Capture the cell that displays the provided text and extract its (x, y) central coordinate. 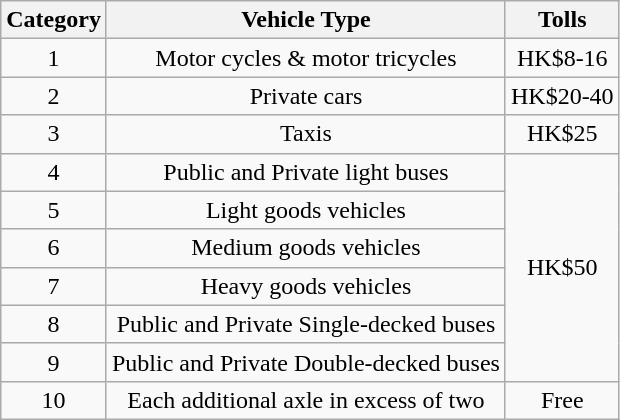
Each additional axle in excess of two (306, 400)
8 (54, 324)
HK$50 (562, 267)
Tolls (562, 20)
Medium goods vehicles (306, 248)
HK$20-40 (562, 96)
1 (54, 58)
Public and Private Single-decked buses (306, 324)
Free (562, 400)
Motor cycles & motor tricycles (306, 58)
Heavy goods vehicles (306, 286)
Light goods vehicles (306, 210)
HK$8-16 (562, 58)
HK$25 (562, 134)
Public and Private Double-decked buses (306, 362)
Vehicle Type (306, 20)
Private cars (306, 96)
10 (54, 400)
6 (54, 248)
9 (54, 362)
3 (54, 134)
4 (54, 172)
2 (54, 96)
Public and Private light buses (306, 172)
7 (54, 286)
Category (54, 20)
Taxis (306, 134)
5 (54, 210)
